Identify which cell holds the provided text, then report its [X, Y] central coordinate. 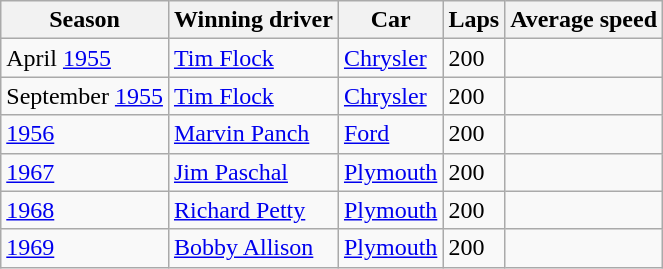
Average speed [584, 20]
Ford [390, 134]
Winning driver [253, 20]
Jim Paschal [253, 172]
Laps [474, 20]
Marvin Panch [253, 134]
1969 [85, 248]
Season [85, 20]
Car [390, 20]
April 1955 [85, 58]
1956 [85, 134]
Bobby Allison [253, 248]
1967 [85, 172]
1968 [85, 210]
September 1955 [85, 96]
Richard Petty [253, 210]
